Provide the [X, Y] coordinate of the cell's center where the given text is located.  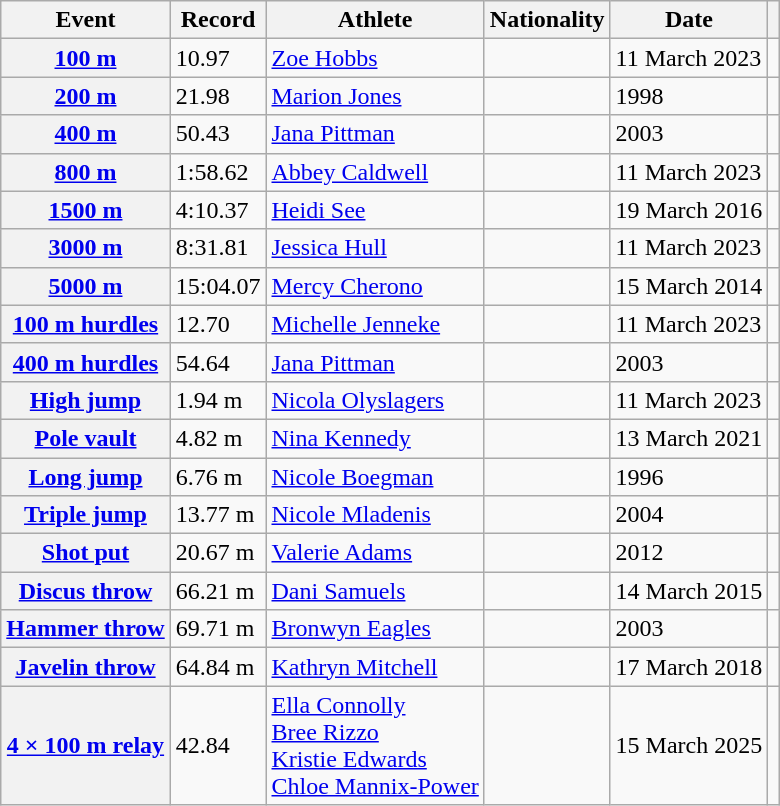
6.76 m [218, 477]
Athlete [375, 20]
1998 [689, 96]
5000 m [86, 286]
Michelle Jenneke [375, 324]
Jessica Hull [375, 248]
3000 m [86, 248]
8:31.81 [218, 248]
Nicole Mladenis [375, 515]
Date [689, 20]
2004 [689, 515]
100 m hurdles [86, 324]
13 March 2021 [689, 438]
Long jump [86, 477]
15 March 2014 [689, 286]
1996 [689, 477]
100 m [86, 58]
69.71 m [218, 629]
14 March 2015 [689, 591]
Pole vault [86, 438]
10.97 [218, 58]
Hammer throw [86, 629]
4:10.37 [218, 210]
Ella ConnollyBree RizzoKristie EdwardsChloe Mannix-Power [375, 746]
Discus throw [86, 591]
66.21 m [218, 591]
Nina Kennedy [375, 438]
1.94 m [218, 400]
High jump [86, 400]
Kathryn Mitchell [375, 667]
Abbey Caldwell [375, 172]
54.64 [218, 362]
15:04.07 [218, 286]
Zoe Hobbs [375, 58]
Event [86, 20]
4 × 100 m relay [86, 746]
17 March 2018 [689, 667]
400 m hurdles [86, 362]
64.84 m [218, 667]
Mercy Cherono [375, 286]
13.77 m [218, 515]
12.70 [218, 324]
21.98 [218, 96]
Record [218, 20]
50.43 [218, 134]
Heidi See [375, 210]
Nicola Olyslagers [375, 400]
4.82 m [218, 438]
42.84 [218, 746]
Nicole Boegman [375, 477]
800 m [86, 172]
Bronwyn Eagles [375, 629]
15 March 2025 [689, 746]
19 March 2016 [689, 210]
2012 [689, 553]
Nationality [547, 20]
20.67 m [218, 553]
Dani Samuels [375, 591]
Shot put [86, 553]
Javelin throw [86, 667]
1500 m [86, 210]
Marion Jones [375, 96]
200 m [86, 96]
Valerie Adams [375, 553]
1:58.62 [218, 172]
Triple jump [86, 515]
400 m [86, 134]
